Return [x, y] of the center of cell containing provided text 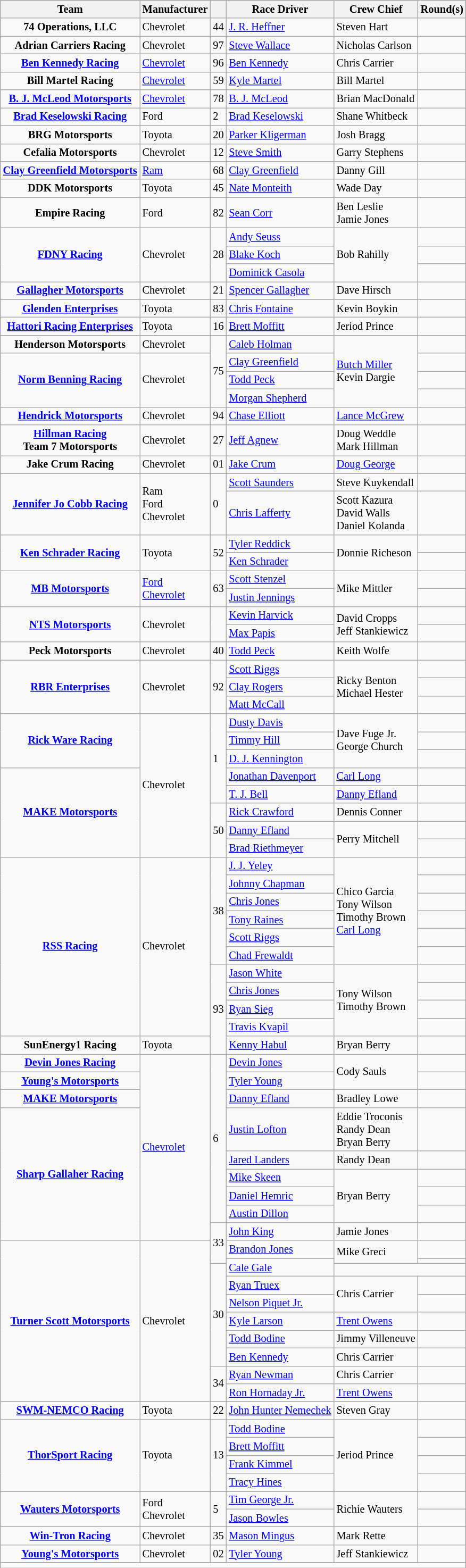
Sean Corr [280, 213]
52 [218, 552]
Ryan Newman [280, 1375]
94 [218, 416]
Nicholas Carlson [376, 45]
Sharp Gallaher Racing [70, 1174]
0 [218, 504]
63 [218, 588]
Brian MacDonald [376, 99]
92 [218, 687]
B. J. McLeod Motorsports [70, 99]
5 [218, 1508]
Mike Greci [376, 1252]
Mason Mingus [280, 1536]
Dave Fuge Jr.George Church [376, 740]
Brad Keselowski [280, 116]
Morgan Shepherd [280, 398]
50 [218, 830]
Ken Schrader Racing [70, 552]
T. J. Bell [280, 794]
96 [218, 63]
Turner Scott Motorsports [70, 1321]
Jake Crum Racing [70, 464]
Danny Gill [376, 170]
ThorSport Racing [70, 1455]
Keith Wolfe [376, 651]
David CroppsJeff Stankiewicz [376, 624]
Eddie TroconisRandy DeanBryan Berry [376, 1129]
44 [218, 27]
Andy Seuss [280, 237]
Chase Elliott [280, 416]
Race Driver [280, 9]
Crew Chief [376, 9]
Jason Bowles [280, 1518]
Carl Long [376, 777]
Round(s) [442, 9]
Jared Landers [280, 1160]
Max Papis [280, 633]
Jason White [280, 973]
SunEnergy1 Racing [70, 1045]
Austin Dillon [280, 1214]
45 [218, 188]
21 [218, 290]
Steven Hart [376, 27]
Manufacturer [176, 9]
Ben Kennedy Racing [70, 63]
Spencer Gallagher [280, 290]
74 Operations, LLC [70, 27]
Ben LeslieJamie Jones [376, 213]
82 [218, 213]
Parker Kligerman [280, 135]
John King [280, 1231]
97 [218, 45]
Empire Racing [70, 213]
93 [218, 1009]
38 [218, 911]
27 [218, 440]
34 [218, 1384]
30 [218, 1314]
Wauters Motorsports [70, 1508]
Wade Day [376, 188]
Jennifer Jo Cobb Racing [70, 504]
Brad Keselowski Racing [70, 116]
Steve Smith [280, 153]
Garry Stephens [376, 153]
Steve Kuykendall [376, 482]
Kyle Larson [280, 1321]
Butch MillerKevin Dargie [376, 371]
Randy Dean [376, 1160]
Richie Wauters [376, 1508]
RBR Enterprises [70, 687]
Steve Wallace [280, 45]
Mike Mittler [376, 588]
Gallagher Motorsports [70, 290]
Bradley Lowe [376, 1098]
Ron Hornaday Jr. [280, 1392]
20 [218, 135]
13 [218, 1455]
Hendrick Motorsports [70, 416]
Jimmy Villeneuve [376, 1339]
6 [218, 1138]
Tony WilsonTimothy Brown [376, 1000]
RSS Racing [70, 947]
Adrian Carriers Racing [70, 45]
Rick Ware Racing [70, 740]
D. J. Kennington [280, 758]
Bill Martel Racing [70, 81]
Tyler Reddick [280, 544]
Tony Raines [280, 920]
Team [70, 9]
Travis Kvapil [280, 1027]
MB Motorsports [70, 588]
22 [218, 1411]
Clay Rogers [280, 687]
Cefalia Motorsports [70, 153]
Scott Saunders [280, 482]
59 [218, 81]
Kevin Harvick [280, 615]
NTS Motorsports [70, 624]
Nelson Piquet Jr. [280, 1303]
33 [218, 1242]
Chico GarciaTony WilsonTimothy BrownCarl Long [376, 911]
Mark Rette [376, 1536]
Steven Gray [376, 1411]
Jamie Jones [376, 1231]
28 [218, 254]
Dusty Davis [280, 723]
01 [218, 464]
Cale Gale [280, 1267]
12 [218, 153]
Jake Crum [280, 464]
Ken Schrader [280, 562]
Timmy Hill [280, 740]
Ryan Truex [280, 1285]
Doug WeddleMark Hillman [376, 440]
1 [218, 758]
Donnie Richeson [376, 552]
BRG Motorsports [70, 135]
Jonathan Davenport [280, 777]
Dominick Casola [280, 273]
Glenden Enterprises [70, 308]
Jeff Agnew [280, 440]
Chris Fontaine [280, 308]
Josh Bragg [376, 135]
Justin Lofton [280, 1129]
40 [218, 651]
16 [218, 326]
Dennis Conner [376, 812]
Tracy Hines [280, 1482]
B. J. McLeod [280, 99]
Lance McGrew [376, 416]
Clay Greenfield Motorsports [70, 170]
Perry Mitchell [376, 839]
Devin Jones Racing [70, 1063]
Jeff Stankiewicz [376, 1554]
Blake Koch [280, 255]
68 [218, 170]
J. R. Heffner [280, 27]
Devin Jones [280, 1063]
Cody Sauls [376, 1071]
Scott KazuraDavid WallsDaniel Kolanda [376, 513]
Norm Benning Racing [70, 380]
75 [218, 371]
Kyle Martel [280, 81]
Johnny Chapman [280, 884]
Mike Skeen [280, 1178]
John Hunter Nemechek [280, 1411]
Justin Jennings [280, 597]
Rick Crawford [280, 812]
35 [218, 1536]
Chris Lafferty [280, 513]
Shane Whitbeck [376, 116]
Dave Hirsch [376, 290]
2 [218, 116]
Nate Monteith [280, 188]
Henderson Motorsports [70, 344]
Win-Tron Racing [70, 1536]
Tim George Jr. [280, 1500]
Scott Stenzel [280, 579]
02 [218, 1554]
Caleb Holman [280, 344]
Ram [176, 170]
Kevin Boykin [376, 308]
DDK Motorsports [70, 188]
Matt McCall [280, 705]
Chad Frewaldt [280, 955]
78 [218, 99]
Brad Riethmeyer [280, 848]
Peck Motorsports [70, 651]
83 [218, 308]
Frank Kimmel [280, 1464]
Bill Martel [376, 81]
Ryan Sieg [280, 1009]
RamFordChevrolet [176, 504]
Doug George [376, 464]
FDNY Racing [70, 254]
SWM-NEMCO Racing [70, 1411]
Ricky BentonMichael Hester [376, 687]
Daniel Hemric [280, 1196]
Hattori Racing Enterprises [70, 326]
Brandon Jones [280, 1249]
Bob Rahilly [376, 254]
J. J. Yeley [280, 866]
Hillman RacingTeam 7 Motorsports [70, 440]
Kenny Habul [280, 1045]
